Search for the cell housing the specified text and yield its (x, y) center coordinate. 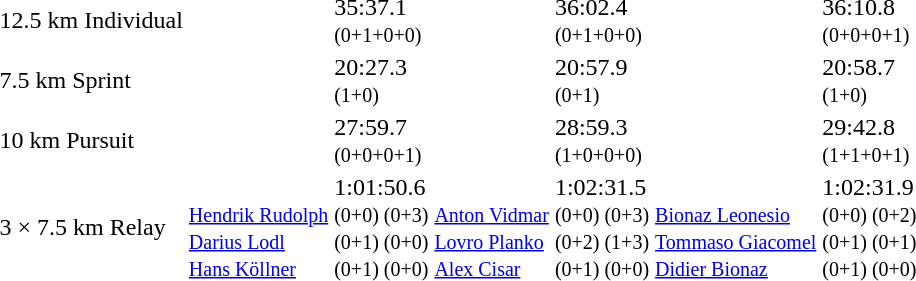
20:27.3(1+0) (382, 80)
28:59.3(1+0+0+0) (602, 140)
20:57.9(0+1) (602, 80)
27:59.7(0+0+0+1) (382, 140)
